Return [X, Y] of the center of cell containing provided text 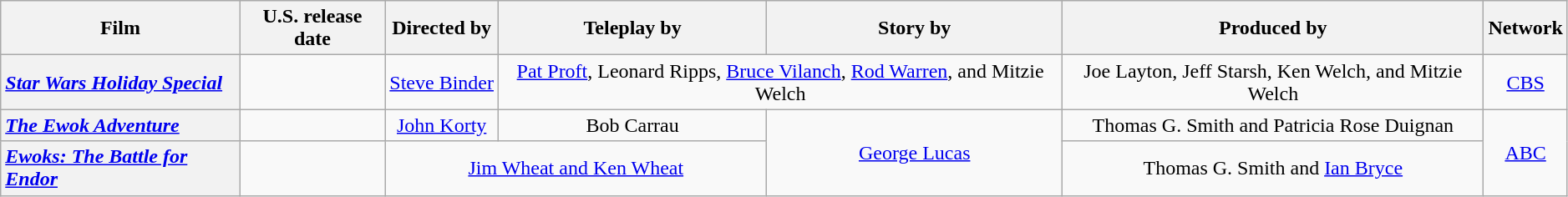
George Lucas [915, 152]
U.S. release date [312, 28]
Jim Wheat and Ken Wheat [576, 169]
Thomas G. Smith and Patricia Rose Duignan [1273, 125]
Network [1525, 28]
John Korty [442, 125]
Pat Proft, Leonard Ripps, Bruce Vilanch, Rod Warren, and Mitzie Welch [780, 82]
Directed by [442, 28]
Star Wars Holiday Special [120, 82]
Steve Binder [442, 82]
The Ewok Adventure [120, 125]
Story by [915, 28]
Thomas G. Smith and Ian Bryce [1273, 169]
Ewoks: The Battle for Endor [120, 169]
CBS [1525, 82]
ABC [1525, 152]
Bob Carrau [633, 125]
Teleplay by [633, 28]
Produced by [1273, 28]
Joe Layton, Jeff Starsh, Ken Welch, and Mitzie Welch [1273, 82]
Film [120, 28]
